Return (X, Y) of the center of cell containing provided text 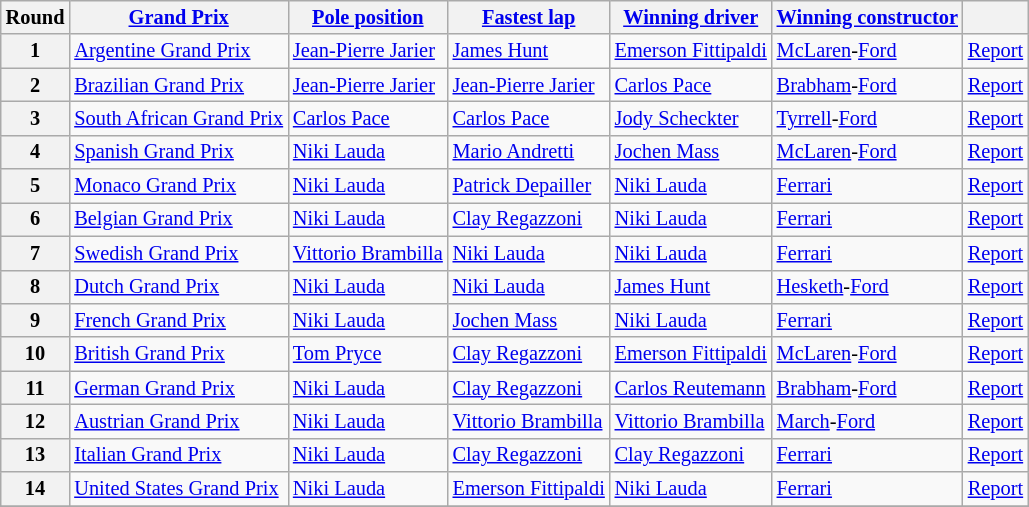
Argentine Grand Prix (178, 51)
Tom Pryce (368, 354)
Tyrrell-Ford (868, 118)
South African Grand Prix (178, 118)
Round (36, 17)
French Grand Prix (178, 320)
Mario Andretti (529, 152)
4 (36, 152)
Jody Scheckter (691, 118)
March-Ford (868, 421)
German Grand Prix (178, 388)
Monaco Grand Prix (178, 186)
Italian Grand Prix (178, 455)
6 (36, 219)
Belgian Grand Prix (178, 219)
Pole position (368, 17)
2 (36, 85)
14 (36, 489)
British Grand Prix (178, 354)
3 (36, 118)
8 (36, 287)
10 (36, 354)
9 (36, 320)
Swedish Grand Prix (178, 253)
Austrian Grand Prix (178, 421)
12 (36, 421)
Fastest lap (529, 17)
Carlos Reutemann (691, 388)
Patrick Depailler (529, 186)
United States Grand Prix (178, 489)
Spanish Grand Prix (178, 152)
Brazilian Grand Prix (178, 85)
Winning driver (691, 17)
1 (36, 51)
11 (36, 388)
Winning constructor (868, 17)
Dutch Grand Prix (178, 287)
Hesketh-Ford (868, 287)
Grand Prix (178, 17)
7 (36, 253)
5 (36, 186)
13 (36, 455)
